Provide the (X, Y) coordinate of the cell's center where the given text is located.  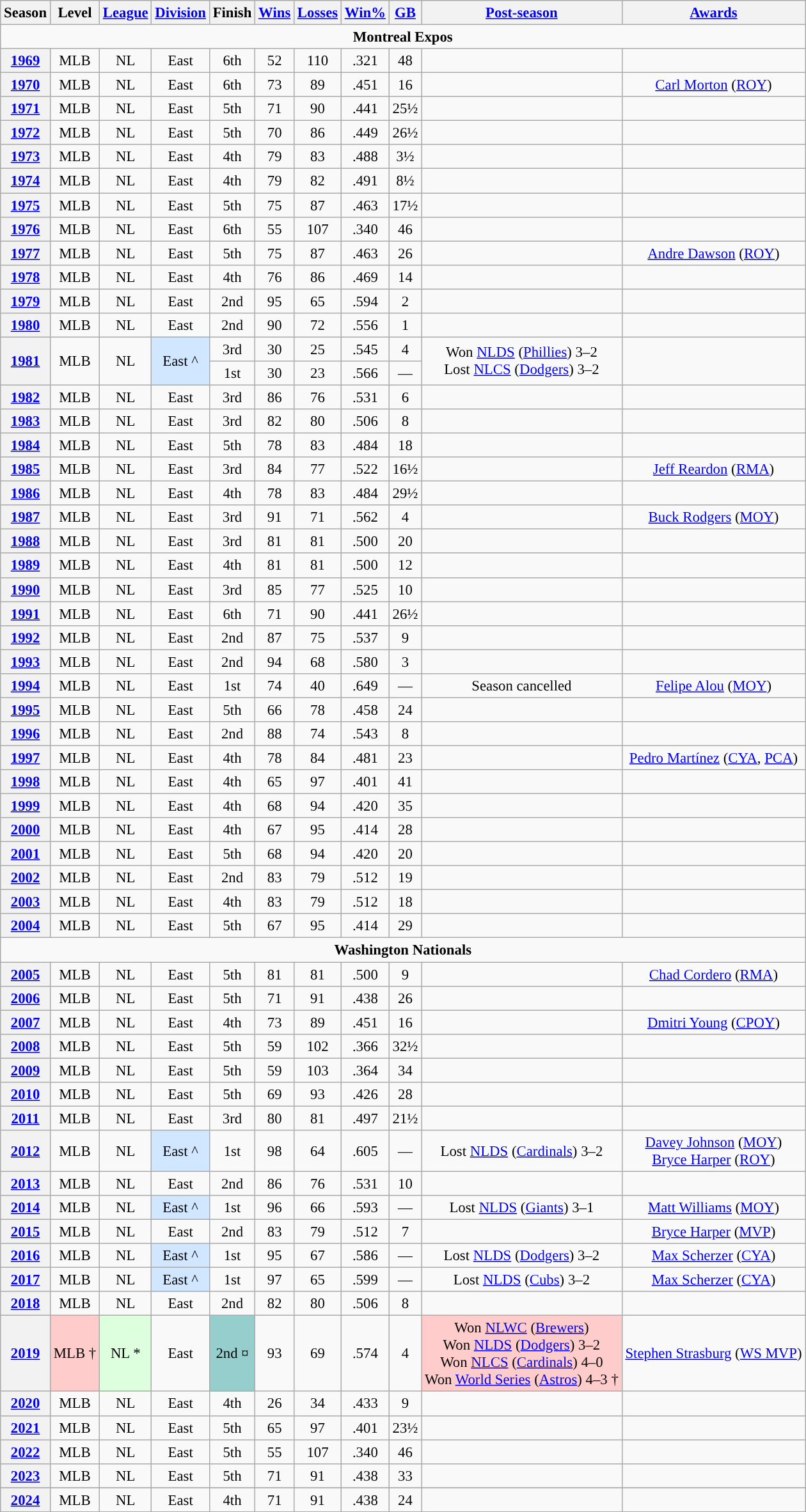
1974 (26, 181)
1981 (26, 361)
1971 (26, 109)
2023 (26, 1476)
.449 (365, 133)
2009 (26, 1070)
12 (405, 566)
Win% (365, 13)
MLB † (74, 1354)
1988 (26, 542)
1982 (26, 397)
1978 (26, 277)
3½ (405, 157)
Wins (275, 13)
19 (405, 878)
1995 (26, 710)
33 (405, 1476)
7 (405, 1232)
.481 (365, 758)
.594 (365, 301)
.649 (365, 686)
.433 (365, 1404)
.491 (365, 181)
.488 (365, 157)
1989 (26, 566)
Season (26, 13)
14 (405, 277)
2nd ¤ (232, 1354)
.562 (365, 517)
70 (275, 133)
98 (275, 1151)
96 (275, 1208)
.426 (365, 1095)
2024 (26, 1500)
Lost NLDS (Cubs) 3–2 (522, 1280)
1994 (26, 686)
29½ (405, 494)
Losses (318, 13)
3 (405, 662)
29 (405, 926)
1977 (26, 253)
2016 (26, 1256)
1 (405, 325)
1983 (26, 421)
.586 (365, 1256)
Awards (714, 13)
Finish (232, 13)
1997 (26, 758)
.556 (365, 325)
8½ (405, 181)
.599 (365, 1280)
32½ (405, 1046)
Won NLWC (Brewers) Won NLDS (Dodgers) 3–2 Won NLCS (Cardinals) 4–0 Won World Series (Astros) 4–3 † (522, 1354)
1985 (26, 469)
.593 (365, 1208)
NL * (125, 1354)
.574 (365, 1354)
2007 (26, 1022)
Level (74, 13)
.543 (365, 734)
17½ (405, 205)
Buck Rodgers (MOY) (714, 517)
1979 (26, 301)
Won NLDS (Phillies) 3–2Lost NLCS (Dodgers) 3–2 (522, 361)
72 (318, 325)
.522 (365, 469)
23½ (405, 1428)
2008 (26, 1046)
88 (275, 734)
2006 (26, 998)
Washington Nationals (403, 950)
64 (318, 1151)
Davey Johnson (MOY)Bryce Harper (ROY) (714, 1151)
Chad Cordero (RMA) (714, 974)
Jeff Reardon (RMA) (714, 469)
1984 (26, 446)
Division (180, 13)
Lost NLDS (Dodgers) 3–2 (522, 1256)
2018 (26, 1304)
Andre Dawson (ROY) (714, 253)
.497 (365, 1118)
.545 (365, 349)
21½ (405, 1118)
2020 (26, 1404)
Bryce Harper (MVP) (714, 1232)
2001 (26, 854)
2005 (26, 974)
48 (405, 61)
1973 (26, 157)
1991 (26, 614)
1993 (26, 662)
Lost NLDS (Cardinals) 3–2 (522, 1151)
.364 (365, 1070)
1976 (26, 229)
1987 (26, 517)
103 (318, 1070)
1996 (26, 734)
2017 (26, 1280)
2013 (26, 1183)
2004 (26, 926)
1986 (26, 494)
2012 (26, 1151)
1969 (26, 61)
1975 (26, 205)
2000 (26, 830)
16½ (405, 469)
2022 (26, 1452)
Dmitri Young (CPOY) (714, 1022)
.366 (365, 1046)
85 (275, 589)
1998 (26, 782)
40 (318, 686)
Carl Morton (ROY) (714, 85)
6 (405, 397)
.321 (365, 61)
1992 (26, 637)
110 (318, 61)
2011 (26, 1118)
1980 (26, 325)
Pedro Martínez (CYA, PCA) (714, 758)
.605 (365, 1151)
52 (275, 61)
2015 (26, 1232)
102 (318, 1046)
Lost NLDS (Giants) 3–1 (522, 1208)
41 (405, 782)
1999 (26, 806)
2002 (26, 878)
.580 (365, 662)
Felipe Alou (MOY) (714, 686)
2 (405, 301)
1970 (26, 85)
League (125, 13)
1972 (26, 133)
1990 (26, 589)
25 (318, 349)
2014 (26, 1208)
2003 (26, 902)
.469 (365, 277)
25½ (405, 109)
Matt Williams (MOY) (714, 1208)
.525 (365, 589)
2021 (26, 1428)
Post-season (522, 13)
Stephen Strasburg (WS MVP) (714, 1354)
GB (405, 13)
Season cancelled (522, 686)
Montreal Expos (403, 37)
2019 (26, 1354)
.566 (365, 373)
2010 (26, 1095)
35 (405, 806)
.458 (365, 710)
.537 (365, 637)
